Search for the cell housing the specified text and yield its (x, y) center coordinate. 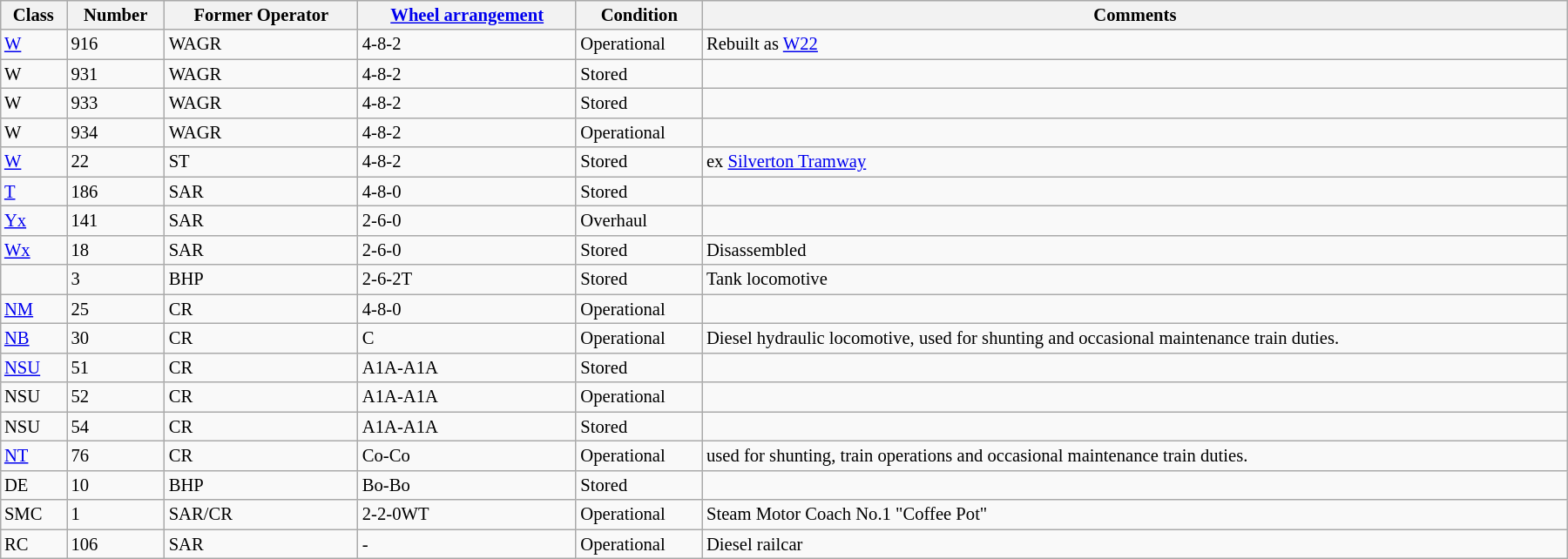
934 (116, 132)
SMC (33, 515)
SAR/CR (261, 515)
30 (116, 339)
933 (116, 104)
used for shunting, train operations and occasional maintenance train duties. (1135, 456)
25 (116, 309)
ex Silverton Tramway (1135, 162)
54 (116, 427)
Condition (639, 15)
Steam Motor Coach No.1 "Coffee Pot" (1135, 515)
916 (116, 44)
1 (116, 515)
10 (116, 485)
22 (116, 162)
Rebuilt as W22 (1135, 44)
Wx (33, 250)
186 (116, 192)
Disassembled (1135, 250)
- (467, 544)
ST (261, 162)
Former Operator (261, 15)
18 (116, 250)
Wheel arrangement (467, 15)
931 (116, 74)
76 (116, 456)
Overhaul (639, 221)
2-6-2T (467, 279)
Tank locomotive (1135, 279)
T (33, 192)
2-2-0WT (467, 515)
106 (116, 544)
DE (33, 485)
NT (33, 456)
Yx (33, 221)
Co-Co (467, 456)
Comments (1135, 15)
RC (33, 544)
141 (116, 221)
Diesel railcar (1135, 544)
51 (116, 367)
C (467, 339)
Bo-Bo (467, 485)
3 (116, 279)
NB (33, 339)
NM (33, 309)
52 (116, 397)
Diesel hydraulic locomotive, used for shunting and occasional maintenance train duties. (1135, 339)
Number (116, 15)
Class (33, 15)
